Provide the (x, y) coordinate of the cell's center where the given text is located.  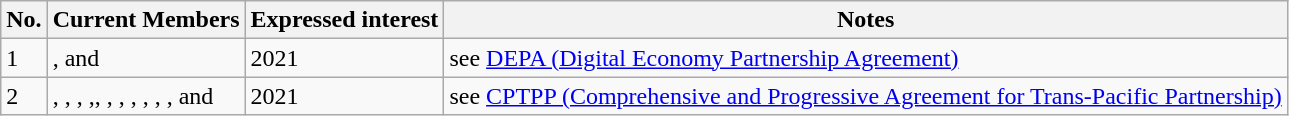
Notes (866, 20)
Expressed interest (344, 20)
Current Members (146, 20)
, and (146, 58)
see DEPA (Digital Economy Partnership Agreement) (866, 58)
1 (24, 58)
, , , ,, , , , , , , and (146, 96)
2 (24, 96)
No. (24, 20)
see CPTPP (Comprehensive and Progressive Agreement for Trans-Pacific Partnership) (866, 96)
